Capture the cell that displays the provided text and extract its [X, Y] central coordinate. 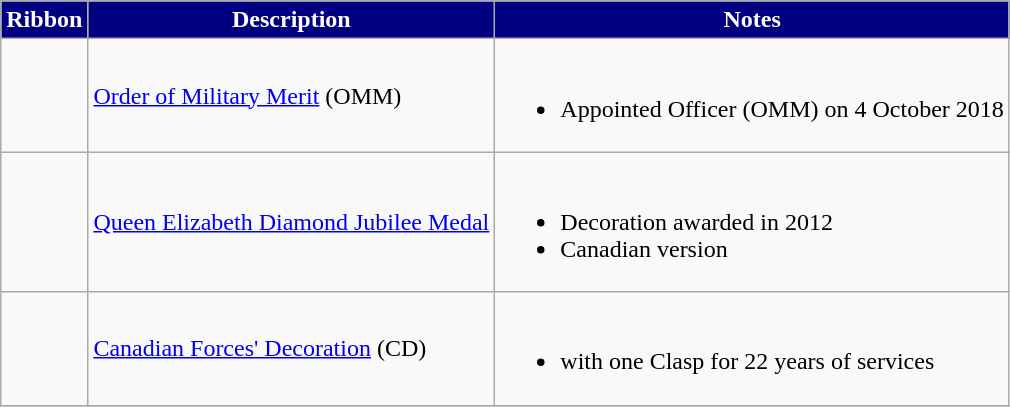
Queen Elizabeth Diamond Jubilee Medal [292, 222]
Ribbon [44, 20]
Notes [752, 20]
Order of Military Merit (OMM) [292, 96]
with one Clasp for 22 years of services [752, 348]
Appointed Officer (OMM) on 4 October 2018 [752, 96]
Description [292, 20]
Decoration awarded in 2012Canadian version [752, 222]
Canadian Forces' Decoration (CD) [292, 348]
